Extract the (x, y) coordinate from the center of the cell holding the provided text.  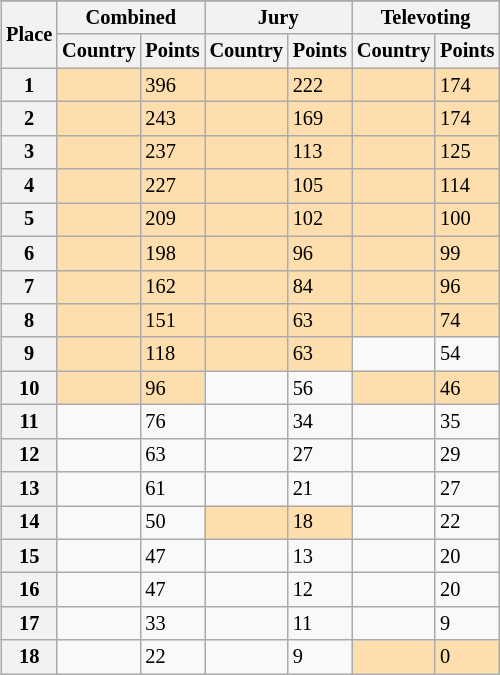
125 (467, 152)
102 (320, 220)
4 (29, 186)
396 (172, 85)
46 (467, 388)
105 (320, 186)
243 (172, 119)
14 (29, 523)
15 (29, 556)
33 (172, 624)
Televoting (426, 18)
16 (29, 590)
0 (467, 657)
54 (467, 354)
222 (320, 85)
34 (320, 422)
21 (320, 489)
50 (172, 523)
113 (320, 152)
169 (320, 119)
8 (29, 321)
151 (172, 321)
162 (172, 287)
61 (172, 489)
74 (467, 321)
17 (29, 624)
99 (467, 253)
35 (467, 422)
7 (29, 287)
84 (320, 287)
6 (29, 253)
3 (29, 152)
1 (29, 85)
118 (172, 354)
209 (172, 220)
Jury (278, 18)
10 (29, 388)
114 (467, 186)
29 (467, 455)
76 (172, 422)
198 (172, 253)
56 (320, 388)
Combined (130, 18)
Place (29, 34)
100 (467, 220)
2 (29, 119)
237 (172, 152)
227 (172, 186)
5 (29, 220)
